Find where the given text appears and provide that cell's center as (X, Y) coordinate. 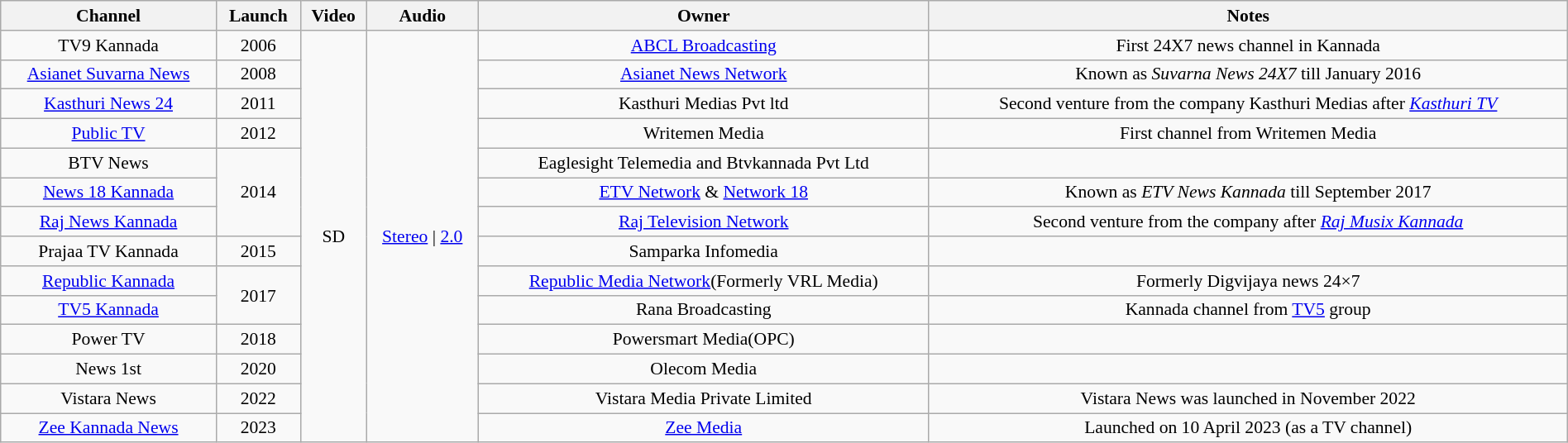
Vistara News (109, 398)
Kasthuri Medias Pvt ltd (703, 104)
Known as ETV News Kannada till September 2017 (1248, 193)
2015 (258, 251)
Republic Media Network(Formerly VRL Media) (703, 281)
Rana Broadcasting (703, 310)
Vistara Media Private Limited (703, 398)
2023 (258, 428)
2020 (258, 369)
Writemen Media (703, 134)
2006 (258, 45)
Second venture from the company after Raj Musix Kannada (1248, 222)
News 1st (109, 369)
ABCL Broadcasting (703, 45)
Raj News Kannada (109, 222)
SD (333, 236)
BTV News (109, 163)
Kannada channel from TV5 group (1248, 310)
Audio (422, 16)
TV9 Kannada (109, 45)
Stereo | 2.0 (422, 236)
ETV Network & Network 18 (703, 193)
Samparka Infomedia (703, 251)
Launch (258, 16)
2014 (258, 192)
2018 (258, 340)
2012 (258, 134)
Zee Kannada News (109, 428)
TV5 Kannada (109, 310)
Notes (1248, 16)
2011 (258, 104)
Launched on 10 April 2023 (as a TV channel) (1248, 428)
Formerly Digvijaya news 24×7 (1248, 281)
Republic Kannada (109, 281)
Channel (109, 16)
Known as Suvarna News 24X7 till January 2016 (1248, 74)
First 24X7 news channel in Kannada (1248, 45)
Asianet Suvarna News (109, 74)
Owner (703, 16)
2008 (258, 74)
First channel from Writemen Media (1248, 134)
Zee Media (703, 428)
Kasthuri News 24 (109, 104)
Video (333, 16)
Powersmart Media(OPC) (703, 340)
Power TV (109, 340)
Second venture from the company Kasthuri Medias after Kasthuri TV (1248, 104)
2017 (258, 296)
News 18 Kannada (109, 193)
Olecom Media (703, 369)
Eaglesight Telemedia and Btvkannada Pvt Ltd (703, 163)
Raj Television Network (703, 222)
2022 (258, 398)
Prajaa TV Kannada (109, 251)
Asianet News Network (703, 74)
Public TV (109, 134)
Vistara News was launched in November 2022 (1248, 398)
